Identify which cell holds the provided text, then report its [X, Y] central coordinate. 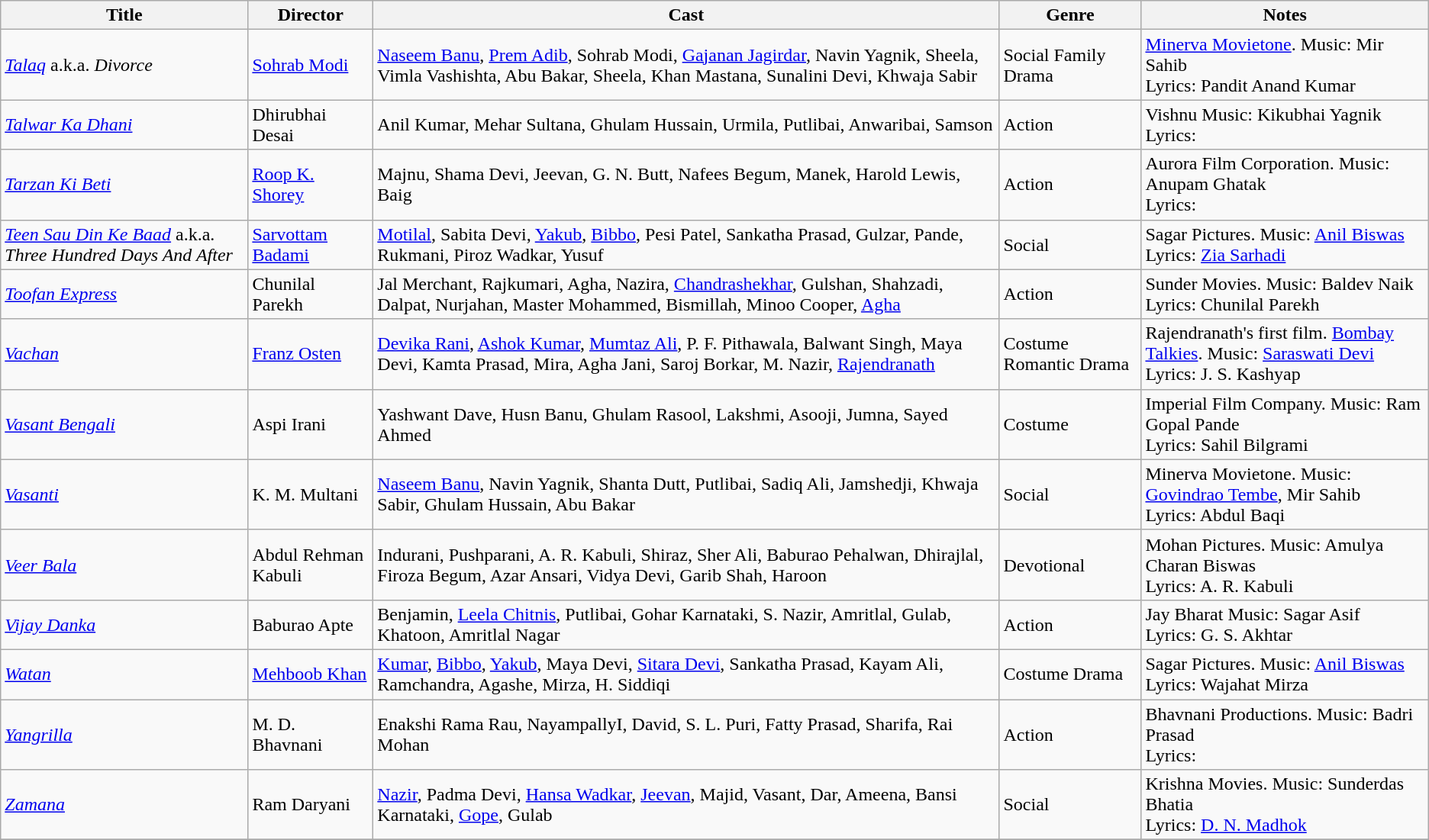
Benjamin, Leela Chitnis, Putlibai, Gohar Karnataki, S. Nazir, Amritlal, Gulab, Khatoon, Amritlal Nagar [686, 624]
Teen Sau Din Ke Baad a.k.a. Three Hundred Days And After [124, 244]
Vachan [124, 354]
Franz Osten [311, 354]
Chunilal Parekh [311, 294]
Aurora Film Corporation. Music: Anupam GhatakLyrics: [1285, 185]
Vishnu Music: Kikubhai YagnikLyrics: [1285, 125]
Devika Rani, Ashok Kumar, Mumtaz Ali, P. F. Pithawala, Balwant Singh, Maya Devi, Kamta Prasad, Mira, Agha Jani, Saroj Borkar, M. Nazir, Rajendranath [686, 354]
Yangrilla [124, 734]
Roop K. Shorey [311, 185]
Yashwant Dave, Husn Banu, Ghulam Rasool, Lakshmi, Asooji, Jumna, Sayed Ahmed [686, 424]
Sagar Pictures. Music: Anil BiswasLyrics: Wajahat Mirza [1285, 674]
Notes [1285, 15]
Kumar, Bibbo, Yakub, Maya Devi, Sitara Devi, Sankatha Prasad, Kayam Ali, Ramchandra, Agashe, Mirza, H. Siddiqi [686, 674]
Cast [686, 15]
Devotional [1070, 565]
Enakshi Rama Rau, NayampallyI, David, S. L. Puri, Fatty Prasad, Sharifa, Rai Mohan [686, 734]
Mohan Pictures. Music: Amulya Charan BiswasLyrics: A. R. Kabuli [1285, 565]
Veer Bala [124, 565]
Vasant Bengali [124, 424]
Anil Kumar, Mehar Sultana, Ghulam Hussain, Urmila, Putlibai, Anwaribai, Samson [686, 125]
K. M. Multani [311, 494]
Baburao Apte [311, 624]
Watan [124, 674]
Talwar Ka Dhani [124, 125]
Majnu, Shama Devi, Jeevan, G. N. Butt, Nafees Begum, Manek, Harold Lewis, Baig [686, 185]
Costume Romantic Drama [1070, 354]
Sagar Pictures. Music: Anil BiswasLyrics: Zia Sarhadi [1285, 244]
Motilal, Sabita Devi, Yakub, Bibbo, Pesi Patel, Sankatha Prasad, Gulzar, Pande, Rukmani, Piroz Wadkar, Yusuf [686, 244]
Toofan Express [124, 294]
Sohrab Modi [311, 65]
Tarzan Ki Beti [124, 185]
Director [311, 15]
Minerva Movietone. Music: Mir SahibLyrics: Pandit Anand Kumar [1285, 65]
Dhirubhai Desai [311, 125]
Krishna Movies. Music: Sunderdas BhatiaLyrics: D. N. Madhok [1285, 805]
Imperial Film Company. Music: Ram Gopal PandeLyrics: Sahil Bilgrami [1285, 424]
Genre [1070, 15]
Minerva Movietone. Music: Govindrao Tembe, Mir SahibLyrics: Abdul Baqi [1285, 494]
Costume [1070, 424]
Mehboob Khan [311, 674]
Sarvottam Badami [311, 244]
Ram Daryani [311, 805]
Costume Drama [1070, 674]
Zamana [124, 805]
Jal Merchant, Rajkumari, Agha, Nazira, Chandrashekhar, Gulshan, Shahzadi, Dalpat, Nurjahan, Master Mohammed, Bismillah, Minoo Cooper, Agha [686, 294]
Nazir, Padma Devi, Hansa Wadkar, Jeevan, Majid, Vasant, Dar, Ameena, Bansi Karnataki, Gope, Gulab [686, 805]
Vijay Danka [124, 624]
Indurani, Pushparani, A. R. Kabuli, Shiraz, Sher Ali, Baburao Pehalwan, Dhirajlal, Firoza Begum, Azar Ansari, Vidya Devi, Garib Shah, Haroon [686, 565]
M. D. Bhavnani [311, 734]
Bhavnani Productions. Music: Badri PrasadLyrics: [1285, 734]
Title [124, 15]
Aspi Irani [311, 424]
Sunder Movies. Music: Baldev NaikLyrics: Chunilal Parekh [1285, 294]
Naseem Banu, Navin Yagnik, Shanta Dutt, Putlibai, Sadiq Ali, Jamshedji, Khwaja Sabir, Ghulam Hussain, Abu Bakar [686, 494]
Abdul Rehman Kabuli [311, 565]
Social Family Drama [1070, 65]
Talaq a.k.a. Divorce [124, 65]
Vasanti [124, 494]
Jay Bharat Music: Sagar AsifLyrics: G. S. Akhtar [1285, 624]
Rajendranath's first film. Bombay Talkies. Music: Saraswati DeviLyrics: J. S. Kashyap [1285, 354]
